Provide the [X, Y] coordinate of the cell's center where the given text is located.  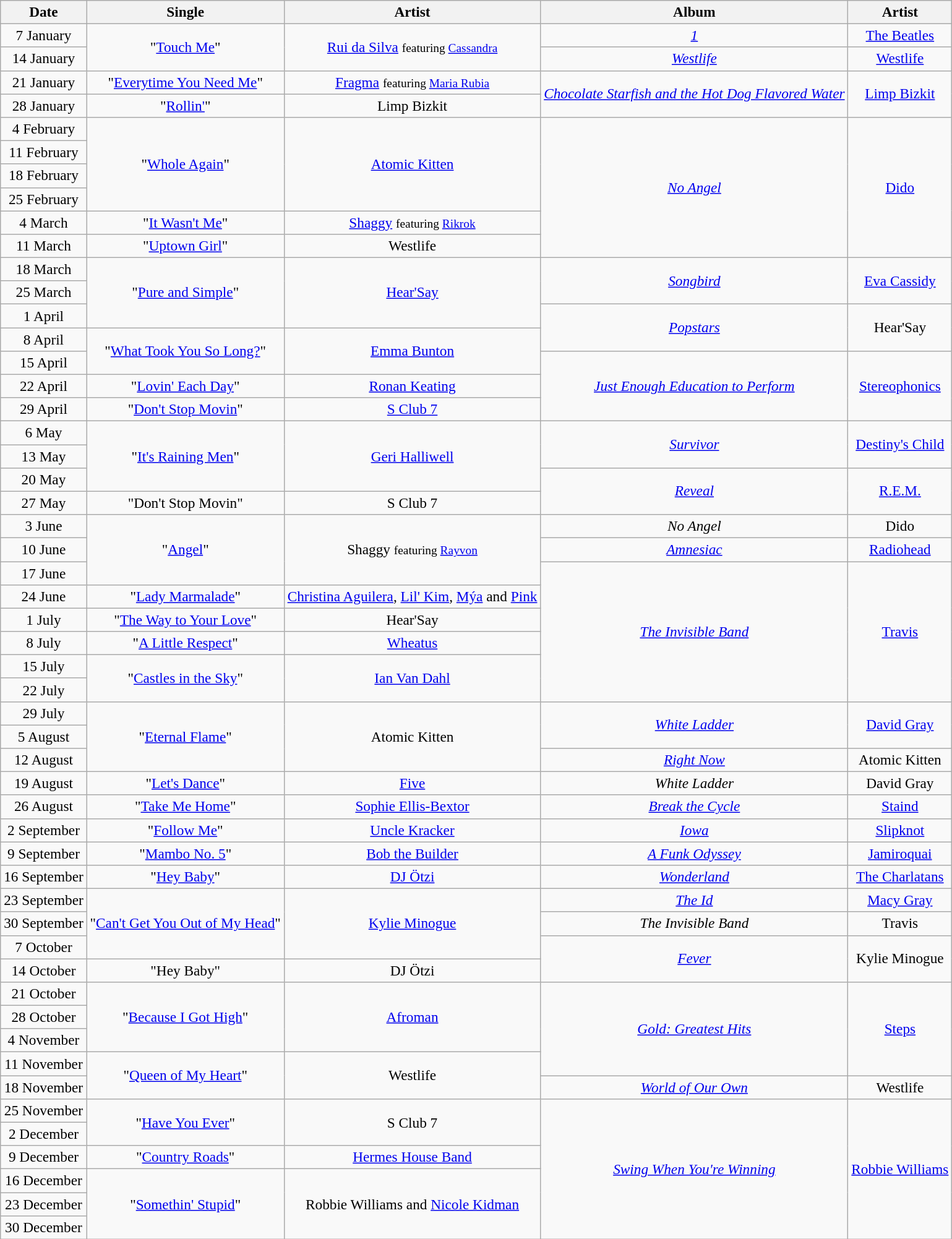
"What Took You So Long?" [186, 351]
Survivor [694, 444]
15 April [43, 362]
27 May [43, 503]
Wheatus [412, 643]
"A Little Respect" [186, 643]
21 October [43, 993]
Fever [694, 959]
14 January [43, 59]
Slipknot [900, 830]
"Because I Got High" [186, 1017]
Iowa [694, 830]
Shaggy featuring Rikrok [412, 222]
Swing When You're Winning [694, 1169]
World of Our Own [694, 1087]
Uncle Kracker [412, 830]
9 September [43, 853]
A Funk Odyssey [694, 853]
Just Enough Education to Perform [694, 386]
R.E.M. [900, 491]
Eva Cassidy [900, 281]
13 May [43, 456]
3 June [43, 526]
Christina Aguilera, Lil' Kim, Mýa and Pink [412, 596]
Steps [900, 1028]
12 August [43, 760]
8 April [43, 339]
Date [43, 12]
21 January [43, 82]
1 April [43, 315]
4 November [43, 1040]
23 December [43, 1204]
"Whole Again" [186, 163]
30 September [43, 924]
25 March [43, 293]
"Pure and Simple" [186, 292]
23 September [43, 900]
"Lady Marmalade" [186, 596]
2 December [43, 1134]
25 November [43, 1110]
2 September [43, 830]
The Charlatans [900, 877]
"Uptown Girl" [186, 246]
"Eternal Flame" [186, 736]
"Country Roads" [186, 1157]
24 June [43, 596]
"Mambo No. 5" [186, 853]
11 March [43, 246]
16 December [43, 1180]
Right Now [694, 760]
"It's Raining Men" [186, 455]
18 November [43, 1087]
Album [694, 12]
Sophie Ellis-Bextor [412, 807]
22 April [43, 386]
"Rollin'" [186, 105]
"Touch Me" [186, 47]
Gold: Greatest Hits [694, 1028]
8 July [43, 643]
Reveal [694, 491]
Stereophonics [900, 386]
Jamiroquai [900, 853]
14 October [43, 970]
15 July [43, 666]
5 August [43, 736]
Robbie Williams [900, 1169]
6 May [43, 432]
"Let's Dance" [186, 783]
"Take Me Home" [186, 807]
Ronan Keating [412, 386]
1 July [43, 620]
16 September [43, 877]
4 February [43, 129]
28 January [43, 105]
Afroman [412, 1017]
7 October [43, 947]
Break the Cycle [694, 807]
Bob the Builder [412, 853]
18 March [43, 269]
Songbird [694, 281]
Shaggy featuring Rayvon [412, 549]
Single [186, 12]
10 June [43, 549]
4 March [43, 222]
Destiny's Child [900, 444]
"Can't Get You Out of My Head" [186, 923]
Staind [900, 807]
22 July [43, 690]
11 February [43, 152]
Popstars [694, 327]
18 February [43, 176]
Macy Gray [900, 900]
26 August [43, 807]
11 November [43, 1063]
Fragma featuring Maria Rubia [412, 82]
Five [412, 783]
"Queen of My Heart" [186, 1075]
17 June [43, 573]
28 October [43, 1017]
1 [694, 35]
"Everytime You Need Me" [186, 82]
Robbie Williams and Nicole Kidman [412, 1204]
"Have You Ever" [186, 1122]
19 August [43, 783]
Geri Halliwell [412, 455]
Hermes House Band [412, 1157]
"The Way to Your Love" [186, 620]
25 February [43, 199]
29 April [43, 409]
"Lovin' Each Day" [186, 386]
29 July [43, 713]
"Angel" [186, 549]
"Somethin' Stupid" [186, 1204]
Emma Bunton [412, 351]
"It Wasn't Me" [186, 222]
9 December [43, 1157]
"Castles in the Sky" [186, 678]
"Follow Me" [186, 830]
Ian Van Dahl [412, 678]
The Beatles [900, 35]
30 December [43, 1227]
Amnesiac [694, 549]
20 May [43, 479]
Chocolate Starfish and the Hot Dog Flavored Water [694, 94]
Rui da Silva featuring Cassandra [412, 47]
Radiohead [900, 549]
7 January [43, 35]
The Id [694, 900]
Wonderland [694, 877]
